Identify which cell holds the provided text, then report its [x, y] central coordinate. 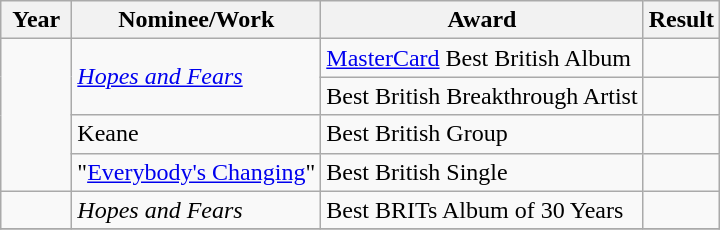
Best British Group [482, 134]
Best BRITs Album of 30 Years [482, 210]
MasterCard Best British Album [482, 58]
Keane [196, 134]
Best British Breakthrough Artist [482, 96]
Year [36, 20]
Nominee/Work [196, 20]
Best British Single [482, 172]
Award [482, 20]
"Everybody's Changing" [196, 172]
Result [681, 20]
